Find where the given text appears and provide that cell's center as [x, y] coordinate. 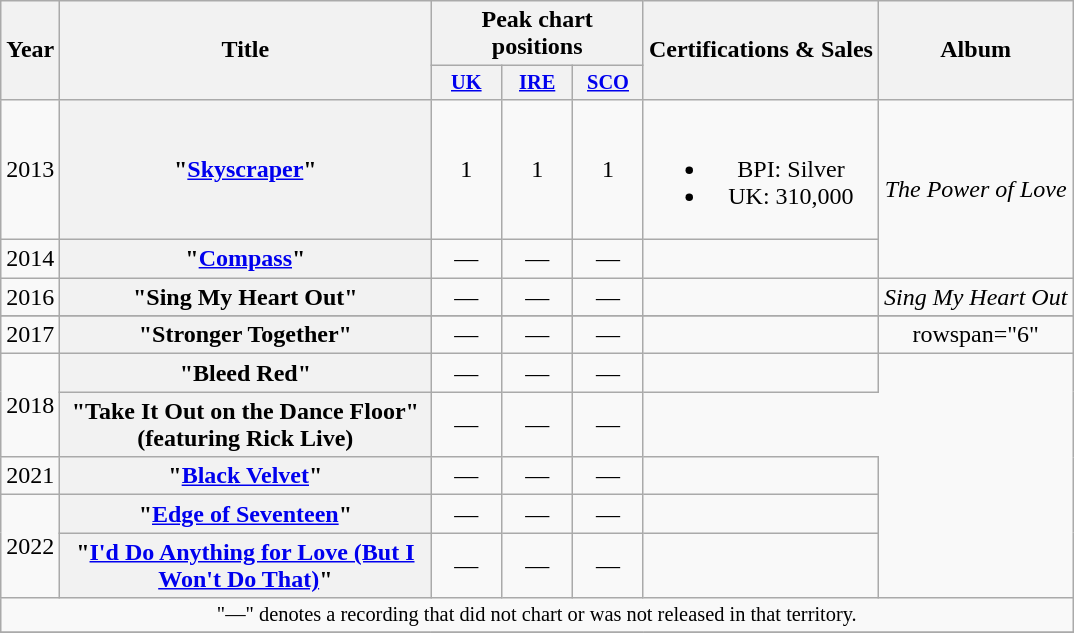
"I'd Do Anything for Love (But I Won't Do That)" [246, 566]
IRE [538, 83]
BPI: SilverUK: 310,000 [760, 169]
Year [30, 50]
rowspan="6" [975, 335]
2014 [30, 259]
"Take It Out on the Dance Floor"(featuring Rick Live) [246, 424]
2022 [30, 546]
Sing My Heart Out [975, 297]
UK [466, 83]
Certifications & Sales [760, 50]
"Black Velvet" [246, 476]
"Edge of Seventeen" [246, 514]
"Compass" [246, 259]
2013 [30, 169]
"Stronger Together" [246, 335]
The Power of Love [975, 188]
Peak chart positions [538, 34]
Album [975, 50]
2016 [30, 297]
"—" denotes a recording that did not chart or was not released in that territory. [537, 615]
"Bleed Red" [246, 373]
SCO [608, 83]
2021 [30, 476]
"Skyscraper" [246, 169]
2018 [30, 406]
Title [246, 50]
2017 [30, 335]
"Sing My Heart Out" [246, 297]
